Provide the (X, Y) coordinate of the cell's center where the given text is located.  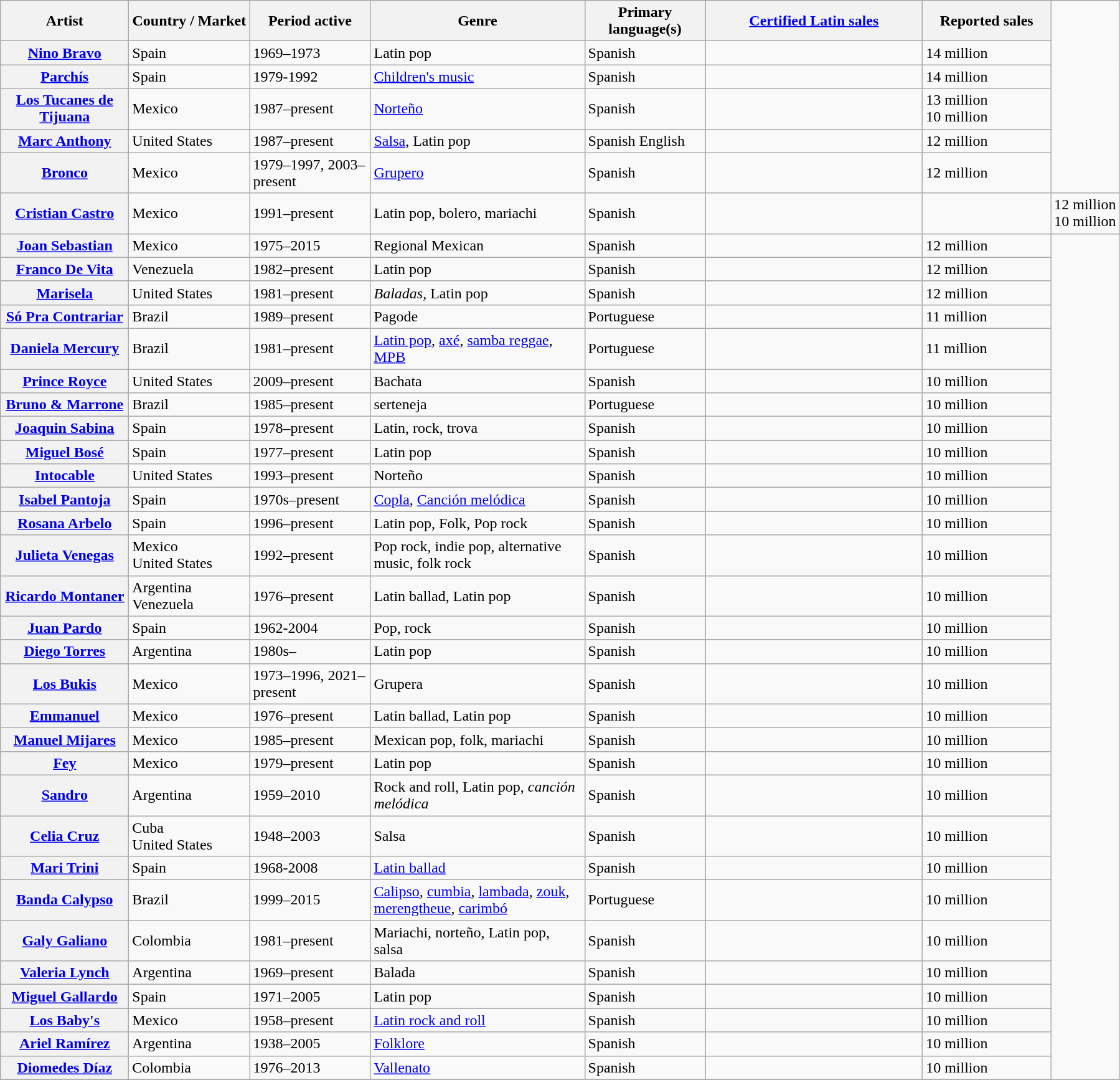
ArgentinaVenezuela (189, 595)
Salsa, Latin pop (478, 141)
1962-2004 (310, 628)
Grupero (478, 173)
1968-2008 (310, 868)
1996–present (310, 523)
Joaquin Sabina (65, 429)
Só Pra Contrariar (65, 316)
Latin pop, axé, samba reggae, MPB (478, 349)
Galy Galiano (65, 940)
Pop rock, indie pop, alternative music, folk rock (478, 556)
Banda Calypso (65, 901)
1979–1997, 2003–present (310, 173)
Valeria Lynch (65, 973)
1969–present (310, 973)
Emmanuel (65, 716)
Spanish English (645, 141)
1991–present (310, 213)
1978–present (310, 429)
Calipso, cumbia, lambada, zouk, merengtheue, carimbó (478, 901)
1979–present (310, 763)
Daniela Mercury (65, 349)
Diomedes Díaz (65, 1068)
Grupera (478, 684)
Prince Royce (65, 381)
Miguel Gallardo (65, 997)
1969–1973 (310, 53)
1992–present (310, 556)
1938–2005 (310, 1044)
1976–2013 (310, 1068)
Juan Pardo (65, 628)
Regional Mexican (478, 245)
Period active (310, 21)
Julieta Venegas (65, 556)
1989–present (310, 316)
Country / Market (189, 21)
Manuel Mijares (65, 739)
Balada (478, 973)
1958–present (310, 1020)
Nino Bravo (65, 53)
1970s–present (310, 500)
Pop, rock (478, 628)
1977–present (310, 452)
Diego Torres (65, 651)
Sandro (65, 795)
Latin pop, Folk, Pop rock (478, 523)
Venezuela (189, 269)
Mari Trini (65, 868)
Los Baby's (65, 1020)
Salsa (478, 836)
1979-1992 (310, 77)
Copla, Canción melódica (478, 500)
Miguel Bosé (65, 452)
Franco De Vita (65, 269)
Latin rock and roll (478, 1020)
1973–1996, 2021–present (310, 684)
Bachata (478, 381)
Primary language(s) (645, 21)
1982–present (310, 269)
12 million10 million (1085, 213)
Vallenato (478, 1068)
Certified Latin sales (814, 21)
Rock and roll, Latin pop, canción melódica (478, 795)
Ricardo Montaner (65, 595)
CubaUnited States (189, 836)
Isabel Pantoja (65, 500)
Marc Anthony (65, 141)
Reported sales (987, 21)
Fey (65, 763)
13 million10 million (987, 108)
Genre (478, 21)
Celia Cruz (65, 836)
serteneja (478, 405)
1999–2015 (310, 901)
Bruno & Marrone (65, 405)
Cristian Castro (65, 213)
Los Tucanes de Tijuana (65, 108)
Mexican pop, folk, mariachi (478, 739)
Latin ballad (478, 868)
Intocable (65, 476)
Pagode (478, 316)
1993–present (310, 476)
1948–2003 (310, 836)
Rosana Arbelo (65, 523)
MexicoUnited States (189, 556)
1975–2015 (310, 245)
Ariel Ramírez (65, 1044)
1959–2010 (310, 795)
Parchís (65, 77)
Marisela (65, 293)
Bronco (65, 173)
Latin, rock, trova (478, 429)
1971–2005 (310, 997)
Artist (65, 21)
2009–present (310, 381)
Latin pop, bolero, mariachi (478, 213)
Joan Sebastian (65, 245)
Children's music (478, 77)
Mariachi, norteño, Latin pop, salsa (478, 940)
Baladas, Latin pop (478, 293)
1980s– (310, 651)
Los Bukis (65, 684)
Folklore (478, 1044)
